Return the [X, Y] coordinate for the center point of the cell that contains the specified text.  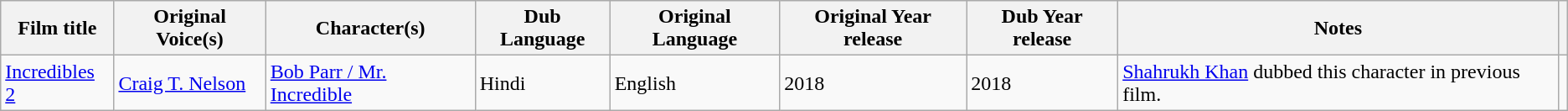
Incredibles 2 [57, 82]
Craig T. Nelson [189, 82]
Shahrukh Khan dubbed this character in previous film. [1338, 82]
Dub Language [543, 29]
Film title [57, 29]
Character(s) [370, 29]
Dub Year release [1042, 29]
English [694, 82]
Bob Parr / Mr. Incredible [370, 82]
Original Voice(s) [189, 29]
Original Year release [873, 29]
Hindi [543, 82]
Original Language [694, 29]
Notes [1338, 29]
